Capture the cell that displays the provided text and extract its (x, y) central coordinate. 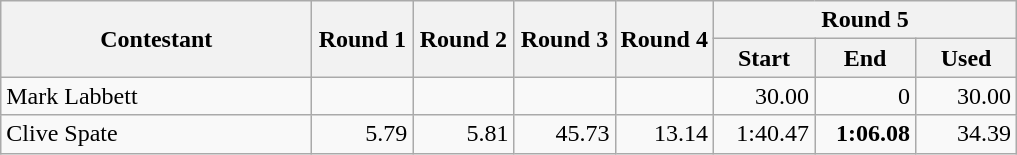
0 (864, 96)
Contestant (156, 39)
Round 3 (564, 39)
Start (764, 58)
Round 5 (864, 20)
1:40.47 (764, 134)
Used (966, 58)
Mark Labbett (156, 96)
Round 4 (664, 39)
13.14 (664, 134)
Clive Spate (156, 134)
34.39 (966, 134)
Round 2 (464, 39)
45.73 (564, 134)
1:06.08 (864, 134)
5.81 (464, 134)
5.79 (362, 134)
Round 1 (362, 39)
End (864, 58)
